Find where the given text appears and provide that cell's center as [X, Y] coordinate. 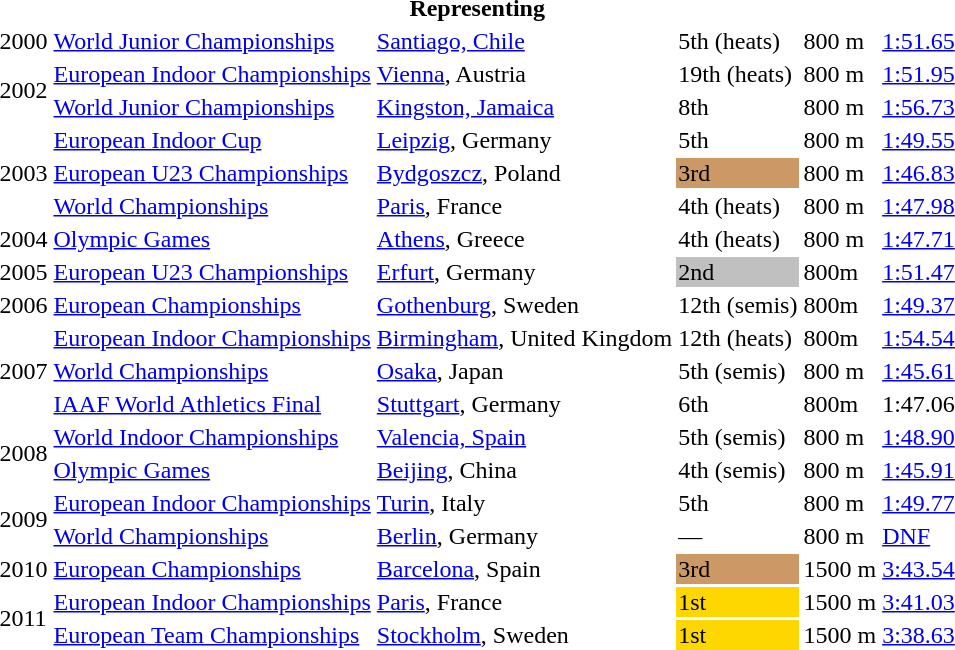
12th (semis) [738, 305]
Birmingham, United Kingdom [524, 338]
4th (semis) [738, 470]
European Indoor Cup [212, 140]
Berlin, Germany [524, 536]
12th (heats) [738, 338]
World Indoor Championships [212, 437]
Kingston, Jamaica [524, 107]
Athens, Greece [524, 239]
5th (heats) [738, 41]
Stockholm, Sweden [524, 635]
Bydgoszcz, Poland [524, 173]
Vienna, Austria [524, 74]
8th [738, 107]
Osaka, Japan [524, 371]
19th (heats) [738, 74]
6th [738, 404]
Beijing, China [524, 470]
Erfurt, Germany [524, 272]
2nd [738, 272]
Valencia, Spain [524, 437]
Santiago, Chile [524, 41]
IAAF World Athletics Final [212, 404]
Leipzig, Germany [524, 140]
Stuttgart, Germany [524, 404]
Barcelona, Spain [524, 569]
— [738, 536]
Gothenburg, Sweden [524, 305]
European Team Championships [212, 635]
Turin, Italy [524, 503]
